From the cell containing the given text, extract its center point as [X, Y] coordinate. 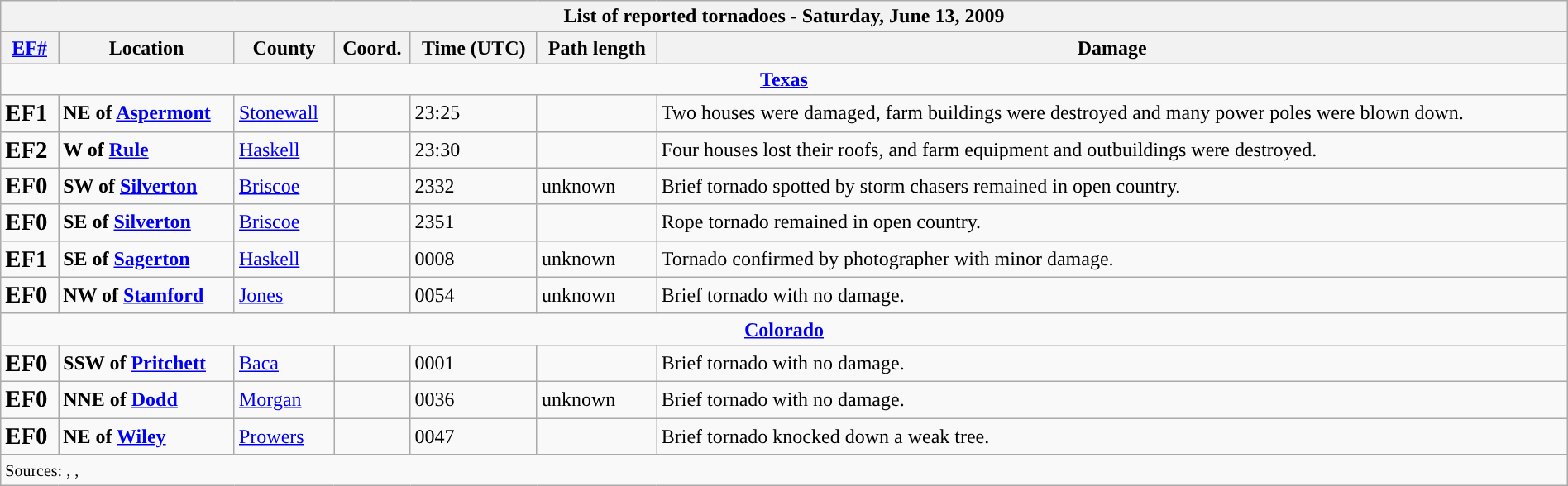
Texas [784, 79]
NE of Aspermont [147, 113]
0036 [473, 399]
Damage [1111, 48]
NE of Wiley [147, 436]
Location [147, 48]
Time (UTC) [473, 48]
Two houses were damaged, farm buildings were destroyed and many power poles were blown down. [1111, 113]
0001 [473, 363]
EF2 [30, 150]
0047 [473, 436]
Colorado [784, 329]
Brief tornado spotted by storm chasers remained in open country. [1111, 186]
List of reported tornadoes - Saturday, June 13, 2009 [784, 17]
Stonewall [284, 113]
NNE of Dodd [147, 399]
Prowers [284, 436]
23:25 [473, 113]
Rope tornado remained in open country. [1111, 222]
Path length [597, 48]
County [284, 48]
Four houses lost their roofs, and farm equipment and outbuildings were destroyed. [1111, 150]
SE of Sagerton [147, 259]
W of Rule [147, 150]
SE of Silverton [147, 222]
EF# [30, 48]
Baca [284, 363]
Brief tornado knocked down a weak tree. [1111, 436]
2332 [473, 186]
SW of Silverton [147, 186]
23:30 [473, 150]
0008 [473, 259]
NW of Stamford [147, 295]
0054 [473, 295]
SSW of Pritchett [147, 363]
Morgan [284, 399]
Tornado confirmed by photographer with minor damage. [1111, 259]
Sources: , , [784, 470]
Coord. [372, 48]
2351 [473, 222]
Jones [284, 295]
